Locate the cell with the specified text and output its (X, Y) center coordinate. 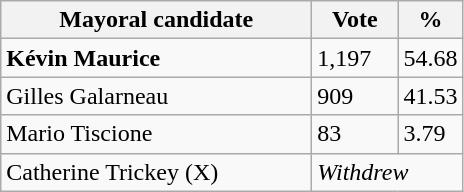
Vote (355, 20)
Mayoral candidate (156, 20)
% (430, 20)
Gilles Galarneau (156, 96)
Withdrew (388, 172)
83 (355, 134)
Kévin Maurice (156, 58)
3.79 (430, 134)
41.53 (430, 96)
Catherine Trickey (X) (156, 172)
54.68 (430, 58)
909 (355, 96)
Mario Tiscione (156, 134)
1,197 (355, 58)
